Return [X, Y] of the center of cell containing provided text 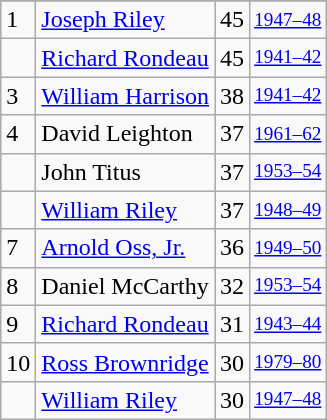
4 [18, 134]
31 [232, 324]
1961–62 [288, 134]
1943–44 [288, 324]
Daniel McCarthy [126, 286]
38 [232, 96]
Ross Brownridge [126, 362]
36 [232, 248]
1979–80 [288, 362]
10 [18, 362]
Joseph Riley [126, 20]
William Harrison [126, 96]
1949–50 [288, 248]
Arnold Oss, Jr. [126, 248]
David Leighton [126, 134]
3 [18, 96]
1948–49 [288, 210]
1 [18, 20]
8 [18, 286]
9 [18, 324]
32 [232, 286]
John Titus [126, 172]
7 [18, 248]
